Scan for the cell matching the given text and deliver its (x, y) coordinate at center. 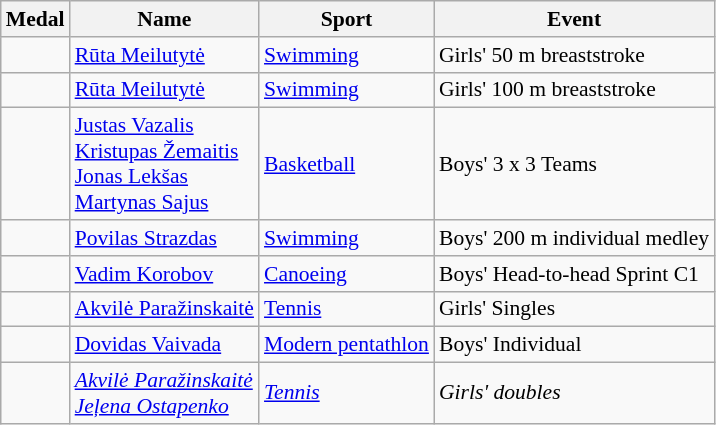
Akvilė Paražinskaitė Jeļena Ostapenko (164, 394)
Girls' 50 m breaststroke (574, 55)
Name (164, 19)
Boys' 200 m individual medley (574, 238)
Canoeing (346, 274)
Boys' 3 x 3 Teams (574, 164)
Girls' doubles (574, 394)
Girls' 100 m breaststroke (574, 90)
Justas VazalisKristupas ŽemaitisJonas LekšasMartynas Sajus (164, 164)
Boys' Head-to-head Sprint C1 (574, 274)
Modern pentathlon (346, 345)
Povilas Strazdas (164, 238)
Medal (36, 19)
Sport (346, 19)
Vadim Korobov (164, 274)
Basketball (346, 164)
Event (574, 19)
Boys' Individual (574, 345)
Girls' Singles (574, 309)
Dovidas Vaivada (164, 345)
Akvilė Paražinskaitė (164, 309)
